From the cell containing the given text, extract its center point as (X, Y) coordinate. 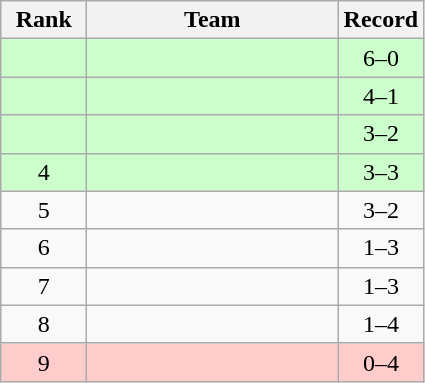
0–4 (381, 362)
6–0 (381, 58)
Team (212, 20)
Rank (44, 20)
3–3 (381, 172)
7 (44, 286)
1–4 (381, 324)
4–1 (381, 96)
6 (44, 248)
Record (381, 20)
5 (44, 210)
8 (44, 324)
9 (44, 362)
4 (44, 172)
